Output the [x, y] coordinate of the center of the cell containing the given text.  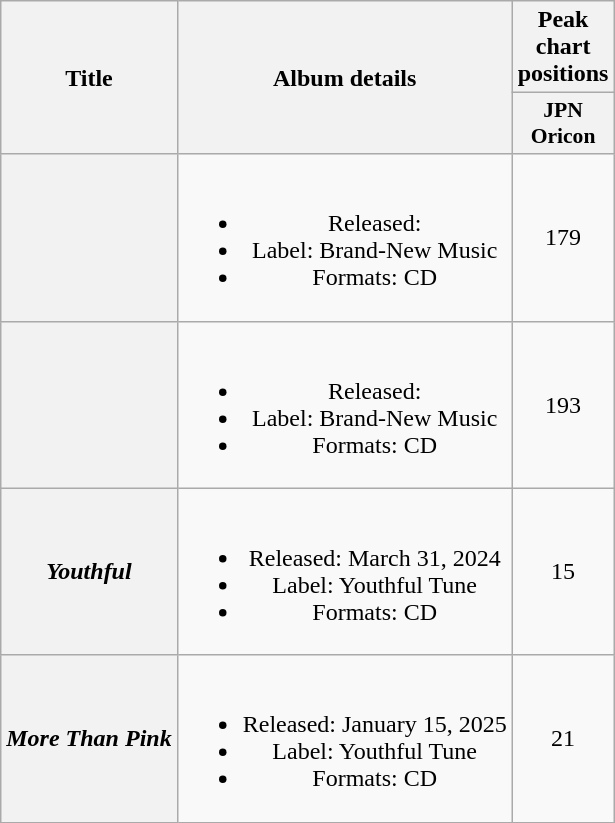
Youthful [89, 572]
21 [563, 738]
More Than Pink [89, 738]
JPNOricon [563, 124]
193 [563, 404]
Released: January 15, 2025Label: Youthful TuneFormats: CD [344, 738]
Title [89, 78]
179 [563, 238]
Album details [344, 78]
Released: March 31, 2024Label: Youthful TuneFormats: CD [344, 572]
15 [563, 572]
Peak chart positions [563, 47]
